Extract the [x, y] coordinate from the center of the cell holding the provided text.  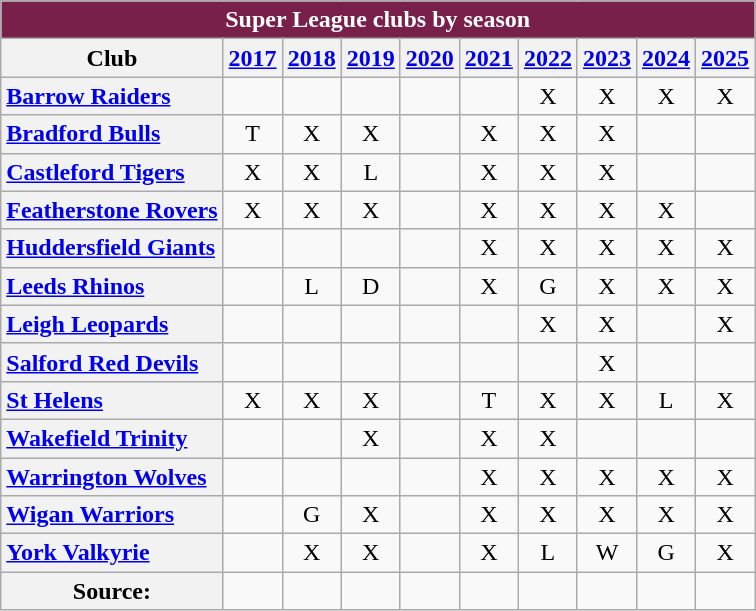
St Helens [112, 400]
Salford Red Devils [112, 362]
Wakefield Trinity [112, 438]
Bradford Bulls [112, 134]
2025 [726, 58]
2019 [370, 58]
Club [112, 58]
2022 [548, 58]
Leigh Leopards [112, 324]
2020 [430, 58]
D [370, 286]
Super League clubs by season [378, 20]
York Valkyrie [112, 553]
Barrow Raiders [112, 96]
Wigan Warriors [112, 515]
W [606, 553]
2021 [488, 58]
2018 [312, 58]
Source: [112, 591]
Castleford Tigers [112, 172]
2024 [666, 58]
Huddersfield Giants [112, 248]
2023 [606, 58]
Leeds Rhinos [112, 286]
Warrington Wolves [112, 477]
2017 [252, 58]
Featherstone Rovers [112, 210]
